Search for the cell housing the specified text and yield its [x, y] center coordinate. 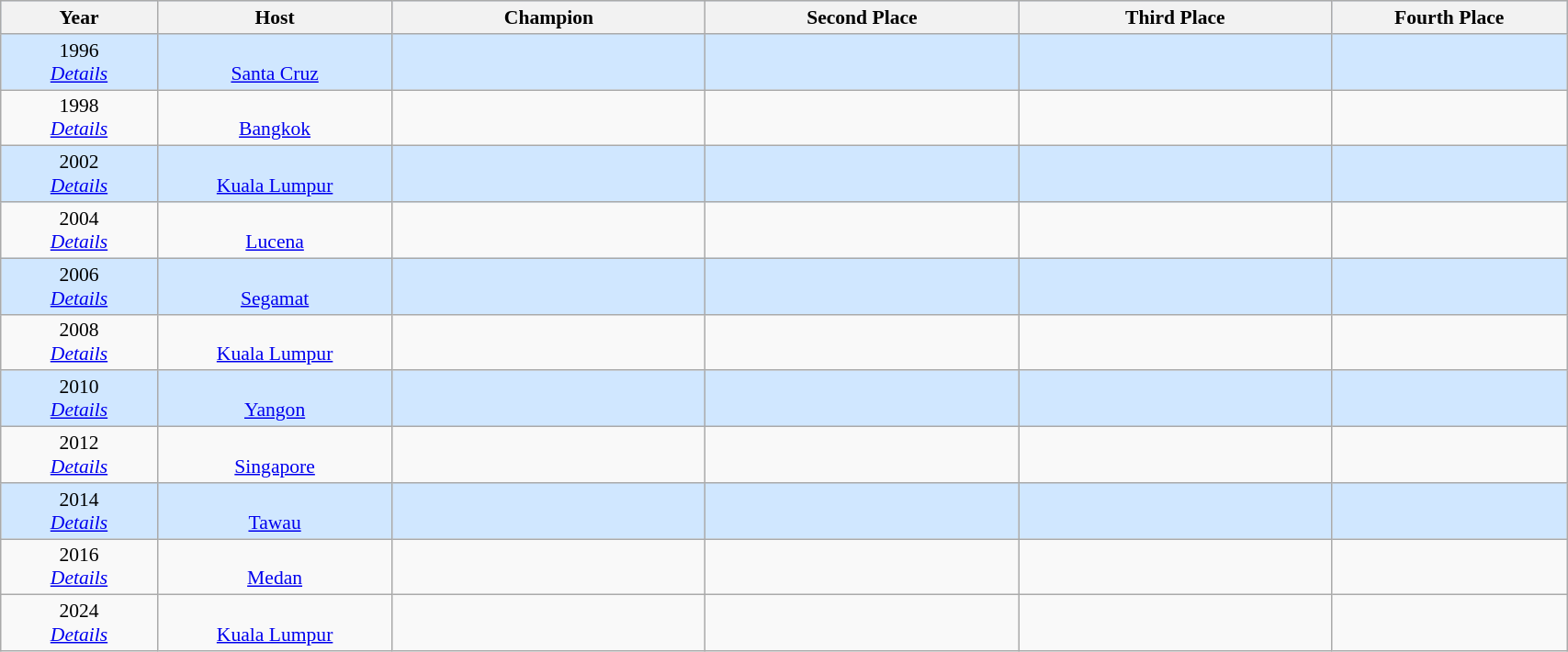
2010 Details [79, 399]
Lucena [275, 230]
Singapore [275, 455]
2024 Details [79, 623]
Segamat [275, 287]
Champion [549, 17]
2014 Details [79, 511]
Second Place [862, 17]
1998 Details [79, 118]
Third Place [1176, 17]
2008 Details [79, 342]
Medan [275, 568]
2004 Details [79, 230]
1996 Details [79, 62]
Tawau [275, 511]
2012 Details [79, 455]
Year [79, 17]
Fourth Place [1450, 17]
2002 Details [79, 174]
Yangon [275, 399]
2006 Details [79, 287]
Santa Cruz [275, 62]
Host [275, 17]
2016 Details [79, 568]
Bangkok [275, 118]
